Identify which cell holds the provided text, then report its [x, y] central coordinate. 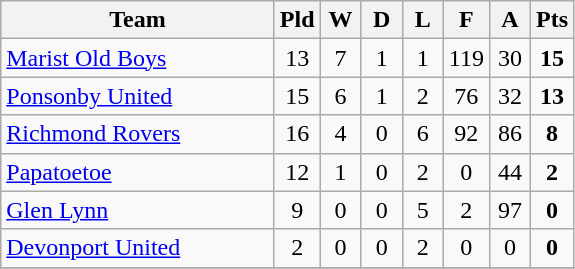
Richmond Rovers [138, 134]
W [340, 20]
44 [510, 172]
F [466, 20]
5 [422, 210]
Pts [552, 20]
D [382, 20]
30 [510, 58]
16 [297, 134]
92 [466, 134]
Ponsonby United [138, 96]
8 [552, 134]
76 [466, 96]
Devonport United [138, 248]
119 [466, 58]
L [422, 20]
4 [340, 134]
Team [138, 20]
7 [340, 58]
Papatoetoe [138, 172]
97 [510, 210]
86 [510, 134]
9 [297, 210]
A [510, 20]
Pld [297, 20]
Marist Old Boys [138, 58]
Glen Lynn [138, 210]
32 [510, 96]
12 [297, 172]
